Search for the cell housing the specified text and yield its [X, Y] center coordinate. 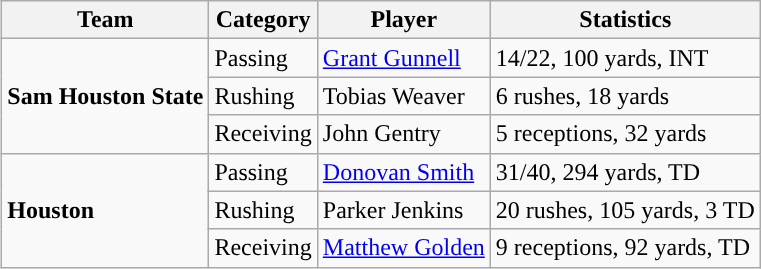
Matthew Golden [404, 248]
9 receptions, 92 yards, TD [625, 248]
John Gentry [404, 134]
Sam Houston State [106, 96]
Grant Gunnell [404, 58]
Category [263, 20]
31/40, 294 yards, TD [625, 172]
Houston [106, 210]
Player [404, 20]
6 rushes, 18 yards [625, 96]
Donovan Smith [404, 172]
Team [106, 20]
5 receptions, 32 yards [625, 134]
Statistics [625, 20]
20 rushes, 105 yards, 3 TD [625, 210]
Parker Jenkins [404, 210]
Tobias Weaver [404, 96]
14/22, 100 yards, INT [625, 58]
